Extract the [x, y] coordinate from the center of the cell holding the provided text.  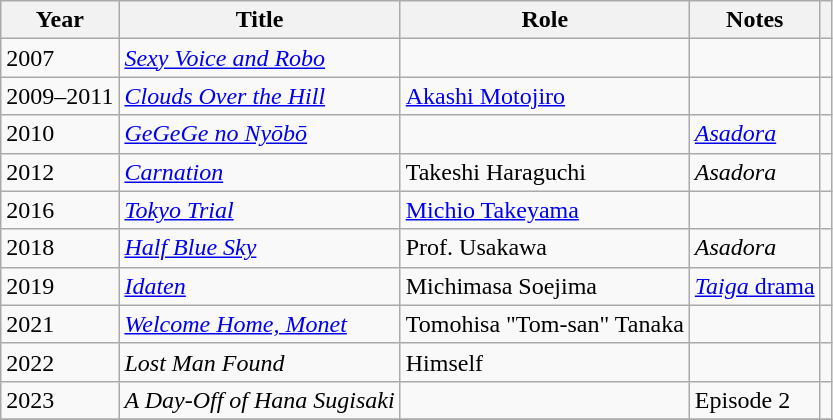
GeGeGe no Nyōbō [260, 134]
2021 [60, 324]
2009–2011 [60, 96]
Clouds Over the Hill [260, 96]
Michimasa Soejima [544, 286]
2007 [60, 58]
2023 [60, 400]
Title [260, 20]
Lost Man Found [260, 362]
Tokyo Trial [260, 210]
Year [60, 20]
Idaten [260, 286]
Episode 2 [754, 400]
Prof. Usakawa [544, 248]
2019 [60, 286]
Takeshi Haraguchi [544, 172]
2012 [60, 172]
Welcome Home, Monet [260, 324]
2022 [60, 362]
Carnation [260, 172]
Notes [754, 20]
Akashi Motojiro [544, 96]
A Day-Off of Hana Sugisaki [260, 400]
Michio Takeyama [544, 210]
Half Blue Sky [260, 248]
Himself [544, 362]
2016 [60, 210]
Tomohisa "Tom-san" Tanaka [544, 324]
2010 [60, 134]
Sexy Voice and Robo [260, 58]
Taiga drama [754, 286]
2018 [60, 248]
Role [544, 20]
